Return [x, y] of the center of cell containing provided text 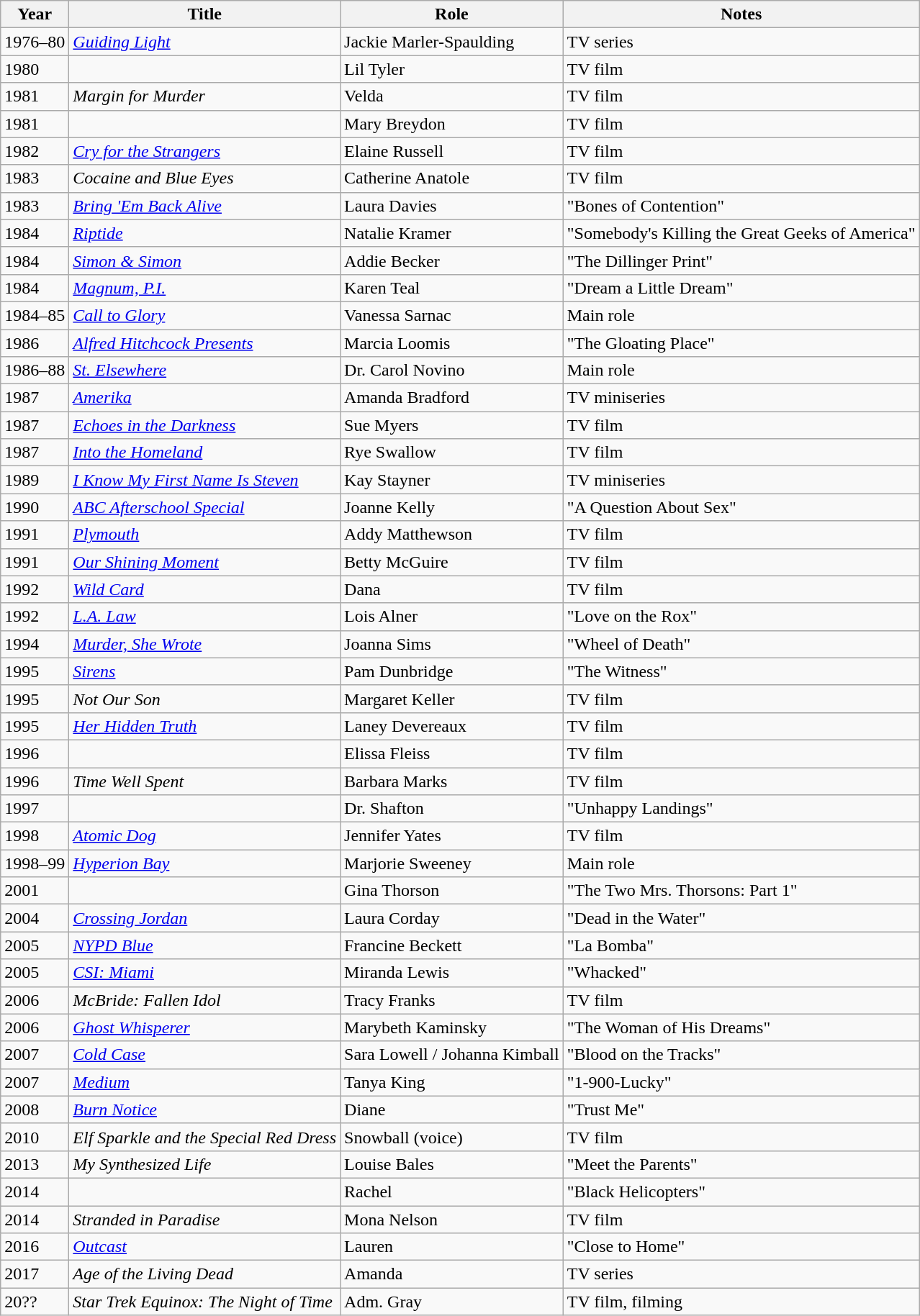
"The Gloating Place" [741, 343]
Magnum, P.I. [204, 288]
"Unhappy Landings" [741, 809]
Addy Matthewson [452, 535]
My Synthesized Life [204, 1164]
Elaine Russell [452, 151]
"La Bomba" [741, 945]
Plymouth [204, 535]
"Black Helicopters" [741, 1192]
Laura Corday [452, 918]
"Dead in the Water" [741, 918]
Time Well Spent [204, 781]
2017 [35, 1274]
"1-900-Lucky" [741, 1082]
1980 [35, 69]
Cry for the Strangers [204, 151]
Pam Dunbridge [452, 671]
Dr. Shafton [452, 809]
Adm. Gray [452, 1302]
Tanya King [452, 1082]
Amanda Bradford [452, 398]
1989 [35, 480]
Barbara Marks [452, 781]
"The Woman of His Dreams" [741, 1027]
Lauren [452, 1247]
Kay Stayner [452, 480]
Wild Card [204, 589]
Stranded in Paradise [204, 1220]
Jackie Marler-Spaulding [452, 42]
2004 [35, 918]
Louise Bales [452, 1164]
Alfred Hitchcock Presents [204, 343]
"The Two Mrs. Thorsons: Part 1" [741, 891]
Laura Davies [452, 206]
Hyperion Bay [204, 863]
2001 [35, 891]
TV film, filming [741, 1302]
2016 [35, 1247]
Amanda [452, 1274]
L.A. Law [204, 617]
Mona Nelson [452, 1220]
Joanna Sims [452, 644]
Cocaine and Blue Eyes [204, 178]
Notes [741, 14]
"The Witness" [741, 671]
Diane [452, 1109]
2008 [35, 1109]
Miranda Lewis [452, 973]
Into the Homeland [204, 453]
Rachel [452, 1192]
CSI: Miami [204, 973]
Year [35, 14]
Joanne Kelly [452, 507]
"Dream a Little Dream" [741, 288]
1997 [35, 809]
Francine Beckett [452, 945]
"Trust Me" [741, 1109]
Sue Myers [452, 425]
Natalie Kramer [452, 233]
Karen Teal [452, 288]
Amerika [204, 398]
Marcia Loomis [452, 343]
"Meet the Parents" [741, 1164]
Simon & Simon [204, 260]
1998 [35, 836]
Lil Tyler [452, 69]
Marybeth Kaminsky [452, 1027]
Our Shining Moment [204, 562]
"Whacked" [741, 973]
20?? [35, 1302]
Atomic Dog [204, 836]
"A Question About Sex" [741, 507]
1976–80 [35, 42]
Lois Alner [452, 617]
Role [452, 14]
Cold Case [204, 1055]
1984–85 [35, 315]
Catherine Anatole [452, 178]
Bring 'Em Back Alive [204, 206]
"Close to Home" [741, 1247]
1994 [35, 644]
Outcast [204, 1247]
ABC Afterschool Special [204, 507]
Velda [452, 96]
Star Trek Equinox: The Night of Time [204, 1302]
Laney Devereaux [452, 726]
1990 [35, 507]
"Bones of Contention" [741, 206]
Echoes in the Darkness [204, 425]
Murder, She Wrote [204, 644]
Betty McGuire [452, 562]
Not Our Son [204, 699]
2013 [35, 1164]
Elissa Fleiss [452, 753]
I Know My First Name Is Steven [204, 480]
Sirens [204, 671]
"Somebody's Killing the Great Geeks of America" [741, 233]
Her Hidden Truth [204, 726]
McBride: Fallen Idol [204, 1000]
1982 [35, 151]
Tracy Franks [452, 1000]
Dr. Carol Novino [452, 371]
Guiding Light [204, 42]
Addie Becker [452, 260]
"Wheel of Death" [741, 644]
Dana [452, 589]
Margin for Murder [204, 96]
Mary Breydon [452, 124]
1998–99 [35, 863]
Ghost Whisperer [204, 1027]
Age of the Living Dead [204, 1274]
2010 [35, 1137]
1986 [35, 343]
Crossing Jordan [204, 918]
Sara Lowell / Johanna Kimball [452, 1055]
"Love on the Rox" [741, 617]
1986–88 [35, 371]
Snowball (voice) [452, 1137]
Medium [204, 1082]
NYPD Blue [204, 945]
Gina Thorson [452, 891]
Elf Sparkle and the Special Red Dress [204, 1137]
Jennifer Yates [452, 836]
Marjorie Sweeney [452, 863]
"Blood on the Tracks" [741, 1055]
Rye Swallow [452, 453]
"The Dillinger Print" [741, 260]
Call to Glory [204, 315]
Title [204, 14]
Vanessa Sarnac [452, 315]
Margaret Keller [452, 699]
Burn Notice [204, 1109]
St. Elsewhere [204, 371]
Riptide [204, 233]
